Determine the (X, Y) coordinate at the center of the cell enclosing the given text.  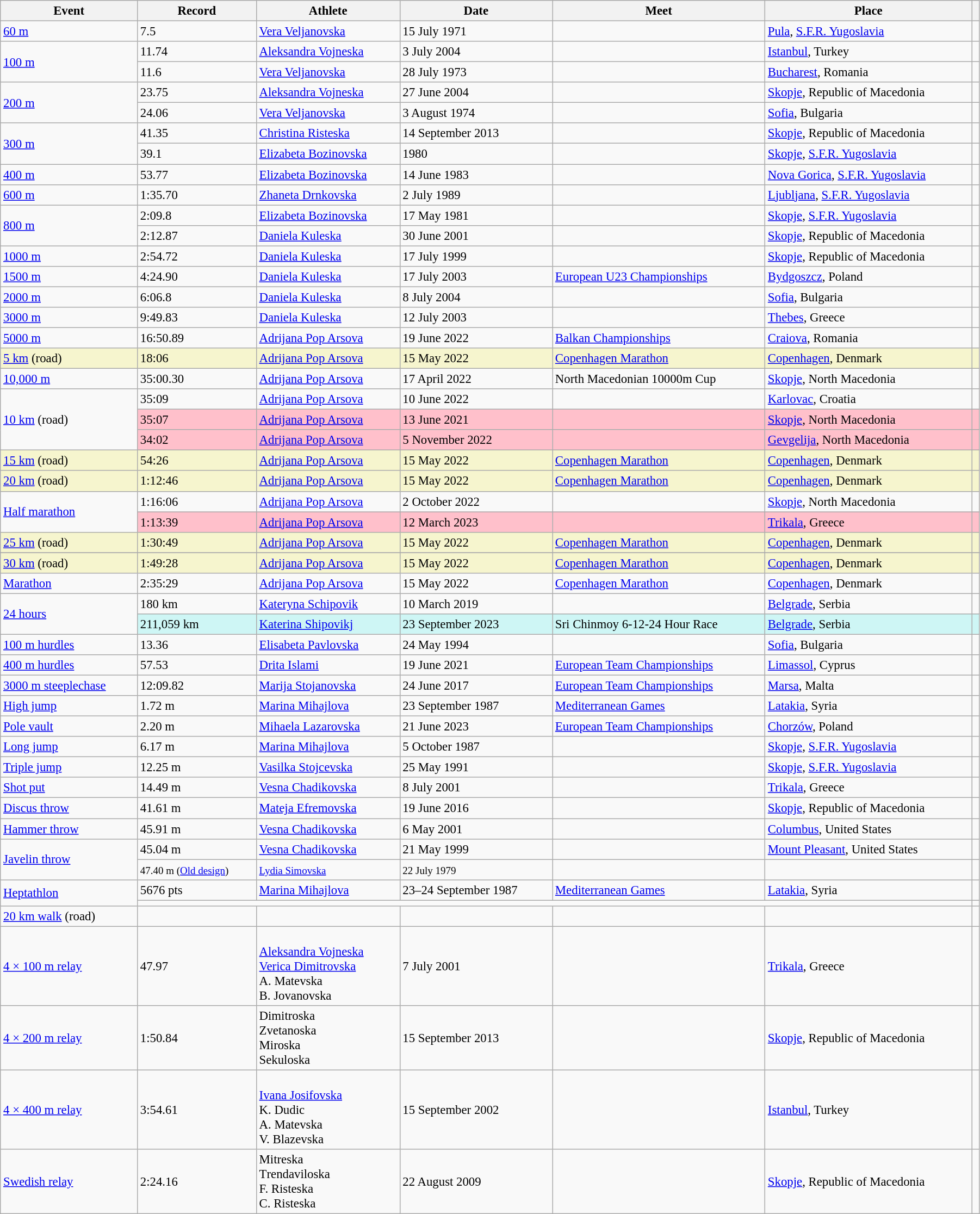
Karlovac, Croatia (869, 399)
12 March 2023 (476, 522)
4:24.90 (197, 277)
14 September 2013 (476, 133)
2:12.87 (197, 236)
6:06.8 (197, 297)
Elisabeta Pavlovska (328, 645)
30 June 2001 (476, 236)
Bydgoszcz, Poland (869, 277)
12:09.82 (197, 686)
15 September 2013 (476, 1038)
14 June 1983 (476, 175)
35:09 (197, 399)
8 July 2004 (476, 297)
Balkan Championships (659, 338)
10,000 m (69, 379)
Bucharest, Romania (869, 72)
4 × 200 m relay (69, 1038)
Mount Pleasant, United States (869, 849)
10 June 2022 (476, 399)
100 m (69, 62)
19 June 2016 (476, 808)
1980 (476, 154)
Ljubljana, S.F.R. Yugoslavia (869, 195)
2 July 1989 (476, 195)
35:00.30 (197, 379)
1.72 m (197, 706)
23 September 2023 (476, 624)
25 km (road) (69, 542)
3 July 2004 (476, 52)
13 June 2021 (476, 420)
Heptathlon (69, 893)
2 October 2022 (476, 501)
European U23 Championships (659, 277)
22 July 1979 (476, 870)
Marija Stojanovska (328, 686)
Discus throw (69, 808)
Mateja Efremovska (328, 808)
11.6 (197, 72)
600 m (69, 195)
5 km (road) (69, 358)
Meet (659, 11)
60 m (69, 32)
21 May 1999 (476, 849)
Triple jump (69, 767)
4 × 400 m relay (69, 1110)
3000 m steeplechase (69, 686)
Marsa, Malta (869, 686)
7.5 (197, 32)
Chorzów, Poland (869, 727)
14.49 m (197, 788)
7 July 2001 (476, 966)
24.06 (197, 113)
2:09.8 (197, 215)
2:35:29 (197, 584)
6 May 2001 (476, 829)
1:49:28 (197, 563)
27 June 2004 (476, 92)
1:12:46 (197, 481)
Half marathon (69, 511)
15 September 2002 (476, 1110)
47.97 (197, 966)
Kateryna Schipovik (328, 604)
Pole vault (69, 727)
13.36 (197, 645)
3 August 1974 (476, 113)
Shot put (69, 788)
23–24 September 1987 (476, 890)
Limassol, Cyprus (869, 665)
Pula, S.F.R. Yugoslavia (869, 32)
57.53 (197, 665)
1:13:39 (197, 522)
Hammer throw (69, 829)
Christina Risteska (328, 133)
211,059 km (197, 624)
1:35.70 (197, 195)
15 km (road) (69, 461)
2.20 m (197, 727)
Gevgelija, North Macedonia (869, 440)
23 September 1987 (476, 706)
6.17 m (197, 747)
20 km walk (road) (69, 916)
Craiova, Romania (869, 338)
23.75 (197, 92)
39.1 (197, 154)
45.04 m (197, 849)
100 m hurdles (69, 645)
Mihaela Lazarovska (328, 727)
1:30:49 (197, 542)
45.91 m (197, 829)
8 July 2001 (476, 788)
Javelin throw (69, 859)
Date (476, 11)
High jump (69, 706)
Katerina Shipovikj (328, 624)
Aleksandra VojneskaVerica DimitrovskaA. MatevskaB. Jovanovska (328, 966)
5676 pts (197, 890)
Lydia Simovska (328, 870)
180 km (197, 604)
5 October 1987 (476, 747)
28 July 1973 (476, 72)
400 m (69, 175)
3:54.61 (197, 1110)
54:26 (197, 461)
Nova Gorica, S.F.R. Yugoslavia (869, 175)
5000 m (69, 338)
17 July 2003 (476, 277)
10 March 2019 (476, 604)
1:50.84 (197, 1038)
400 m hurdles (69, 665)
800 m (69, 225)
17 April 2022 (476, 379)
МitreskaТrendaviloskaF. RisteskaC. Risteska (328, 1181)
300 m (69, 144)
53.77 (197, 175)
30 km (road) (69, 563)
21 June 2023 (476, 727)
41.61 m (197, 808)
9:49.83 (197, 318)
4 × 100 m relay (69, 966)
Record (197, 11)
16:50.89 (197, 338)
18:06 (197, 358)
15 July 1971 (476, 32)
DimitroskaZvetanoskaMiroskaSekuloska (328, 1038)
Marathon (69, 584)
22 August 2009 (476, 1181)
19 June 2021 (476, 665)
25 May 1991 (476, 767)
Athlete (328, 11)
3000 m (69, 318)
35:07 (197, 420)
1000 m (69, 256)
Thebes, Greece (869, 318)
Drita Islami (328, 665)
Place (869, 11)
2:24.16 (197, 1181)
200 m (69, 102)
1500 m (69, 277)
Swedish relay (69, 1181)
Sri Chinmoy 6-12-24 Hour Race (659, 624)
Columbus, United States (869, 829)
47.40 m (Old design) (197, 870)
Event (69, 11)
Long jump (69, 747)
5 November 2022 (476, 440)
1:16:06 (197, 501)
12 July 2003 (476, 318)
2000 m (69, 297)
17 July 1999 (476, 256)
2:54.72 (197, 256)
17 May 1981 (476, 215)
19 June 2022 (476, 338)
34:02 (197, 440)
12.25 m (197, 767)
41.35 (197, 133)
20 km (road) (69, 481)
24 hours (69, 614)
Zhaneta Drnkovska (328, 195)
24 June 2017 (476, 686)
24 May 1994 (476, 645)
North Macedonian 10000m Cup (659, 379)
Vasilka Stojcevska (328, 767)
10 km (road) (69, 420)
11.74 (197, 52)
Ivana JosifovskaK. DudicA. MatevskaV. Blazevska (328, 1110)
